Find where the given text appears and provide that cell's center as [x, y] coordinate. 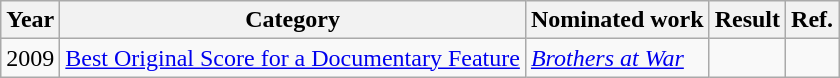
Brothers at War [617, 58]
Ref. [812, 20]
2009 [30, 58]
Result [747, 20]
Year [30, 20]
Best Original Score for a Documentary Feature [293, 58]
Category [293, 20]
Nominated work [617, 20]
